Return the (x, y) coordinate for the center point of the cell that contains the specified text.  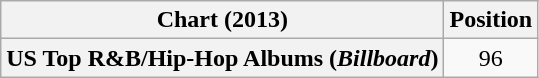
96 (491, 58)
Position (491, 20)
US Top R&B/Hip-Hop Albums (Billboard) (222, 58)
Chart (2013) (222, 20)
